Pinpoint the cell where the given text exists, returning its [x, y] midpoint coordinate. 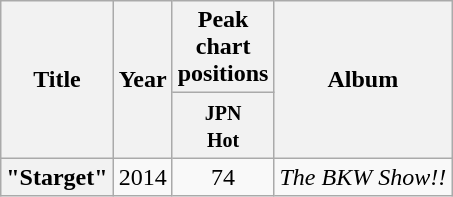
The BKW Show!! [363, 177]
JPNHot [223, 126]
Peak chart positions [223, 47]
Album [363, 80]
"Starget" [57, 177]
2014 [142, 177]
Title [57, 80]
74 [223, 177]
Year [142, 80]
